For the text-containing cell, return its midpoint in [x, y] coordinate format. 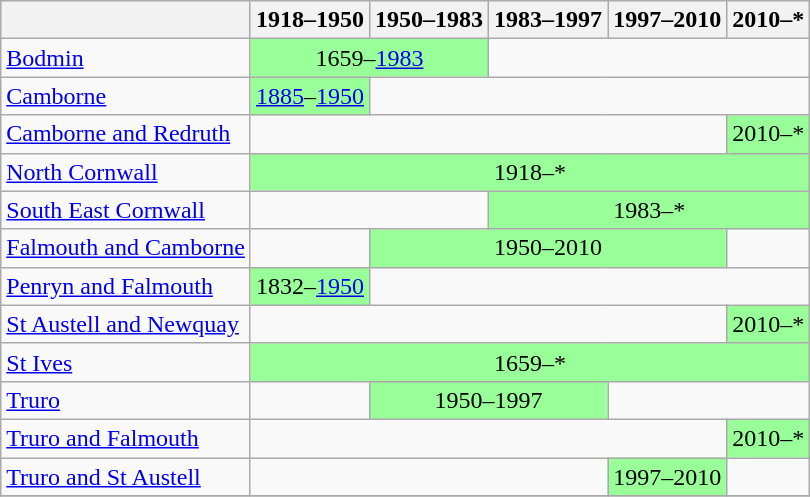
1885–1950 [310, 96]
North Cornwall [126, 172]
1918–* [530, 172]
Truro and St Austell [126, 477]
Penryn and Falmouth [126, 286]
1659–* [530, 362]
Camborne and Redruth [126, 134]
1950–2010 [548, 248]
1983–1997 [548, 20]
1918–1950 [310, 20]
St Austell and Newquay [126, 324]
South East Cornwall [126, 210]
Falmouth and Camborne [126, 248]
1659–1983 [369, 58]
1950–1997 [489, 400]
St Ives [126, 362]
Bodmin [126, 58]
1832–1950 [310, 286]
1983–* [650, 210]
1950–1983 [430, 20]
Camborne [126, 96]
Truro and Falmouth [126, 438]
Truro [126, 400]
